Identify which cell holds the provided text, then report its (X, Y) central coordinate. 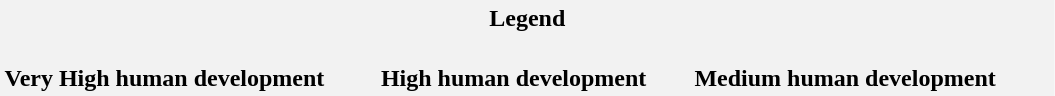
Medium human development (869, 64)
Very High human development (190, 64)
High human development (534, 64)
Legend (527, 18)
